Locate the cell with the specified text and output its (X, Y) center coordinate. 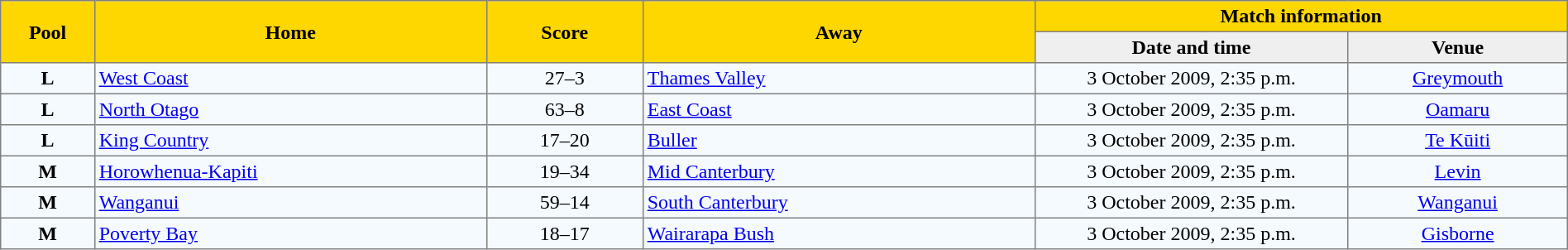
Home (290, 31)
17–20 (564, 141)
Score (564, 31)
Date and time (1191, 47)
Levin (1457, 171)
King Country (290, 141)
Poverty Bay (290, 233)
Oamaru (1457, 109)
27–3 (564, 79)
Thames Valley (839, 79)
63–8 (564, 109)
Match information (1301, 17)
West Coast (290, 79)
Greymouth (1457, 79)
Gisborne (1457, 233)
South Canterbury (839, 203)
59–14 (564, 203)
East Coast (839, 109)
Pool (48, 31)
Away (839, 31)
Horowhenua-Kapiti (290, 171)
18–17 (564, 233)
Mid Canterbury (839, 171)
Te Kūiti (1457, 141)
North Otago (290, 109)
19–34 (564, 171)
Venue (1457, 47)
Buller (839, 141)
Wairarapa Bush (839, 233)
